Detect which cell encompasses the target text, then output its (x, y) center coordinate. 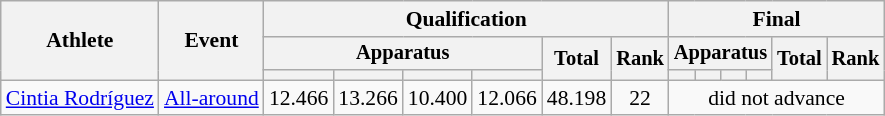
10.400 (438, 98)
22 (640, 98)
Qualification (466, 19)
All-around (212, 98)
Event (212, 40)
Final (776, 19)
48.198 (576, 98)
Cintia Rodríguez (80, 98)
Athlete (80, 40)
did not advance (776, 98)
12.466 (298, 98)
12.066 (506, 98)
13.266 (368, 98)
